Capture the cell that displays the provided text and extract its (x, y) central coordinate. 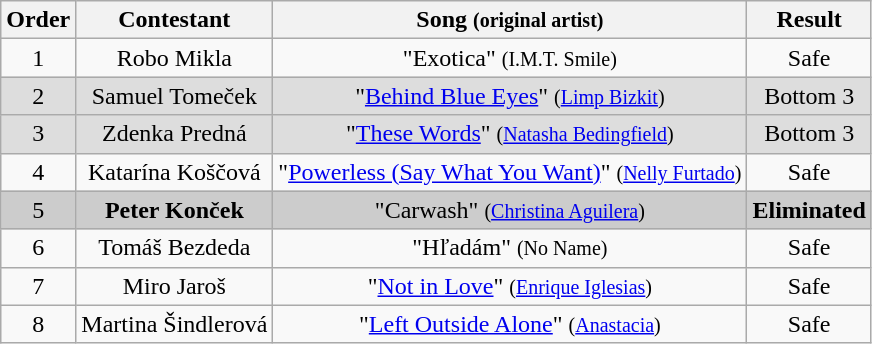
2 (38, 96)
"Left Outside Alone" (Anastacia) (510, 324)
"Behind Blue Eyes" (Limp Bizkit) (510, 96)
Tomáš Bezdeda (174, 248)
"These Words" (Natasha Bedingfield) (510, 134)
1 (38, 58)
Samuel Tomeček (174, 96)
Song (original artist) (510, 20)
3 (38, 134)
Miro Jaroš (174, 286)
Contestant (174, 20)
"Carwash" (Christina Aguilera) (510, 210)
4 (38, 172)
Katarína Koščová (174, 172)
5 (38, 210)
"Exotica" (I.M.T. Smile) (510, 58)
Order (38, 20)
Zdenka Predná (174, 134)
Martina Šindlerová (174, 324)
6 (38, 248)
8 (38, 324)
Result (809, 20)
"Hľadám" (No Name) (510, 248)
Peter Konček (174, 210)
7 (38, 286)
"Powerless (Say What You Want)" (Nelly Furtado) (510, 172)
"Not in Love" (Enrique Iglesias) (510, 286)
Robo Mikla (174, 58)
Eliminated (809, 210)
